Capture the cell that displays the provided text and extract its [X, Y] central coordinate. 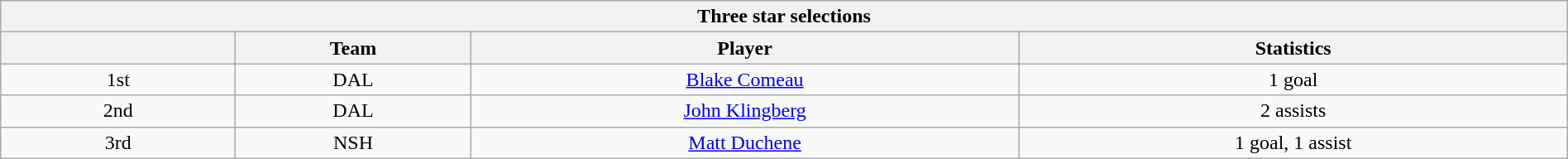
Three star selections [784, 17]
1 goal [1293, 79]
Blake Comeau [744, 79]
2 assists [1293, 111]
NSH [353, 142]
Team [353, 48]
Statistics [1293, 48]
John Klingberg [744, 111]
2nd [118, 111]
3rd [118, 142]
Player [744, 48]
1st [118, 79]
1 goal, 1 assist [1293, 142]
Matt Duchene [744, 142]
